Return [X, Y] of the center of cell containing provided text 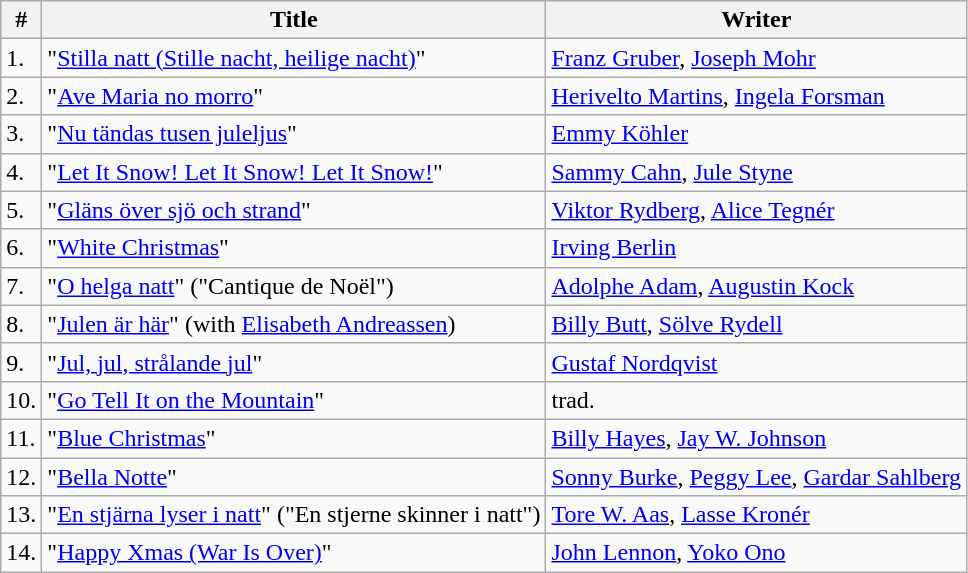
12. [22, 477]
2. [22, 96]
"Julen är här" (with Elisabeth Andreassen) [294, 324]
trad. [756, 400]
"Jul, jul, strålande jul" [294, 362]
Billy Hayes, Jay W. Johnson [756, 438]
Gustaf Nordqvist [756, 362]
9. [22, 362]
"Gläns över sjö och strand" [294, 210]
1. [22, 58]
14. [22, 553]
10. [22, 400]
# [22, 20]
Irving Berlin [756, 248]
"White Christmas" [294, 248]
Adolphe Adam, Augustin Kock [756, 286]
"Blue Christmas" [294, 438]
John Lennon, Yoko Ono [756, 553]
Herivelto Martins, Ingela Forsman [756, 96]
Sammy Cahn, Jule Styne [756, 172]
4. [22, 172]
"O helga natt" ("Cantique de Noël") [294, 286]
"En stjärna lyser i natt" ("En stjerne skinner i natt") [294, 515]
"Ave Maria no morro" [294, 96]
7. [22, 286]
11. [22, 438]
Billy Butt, Sölve Rydell [756, 324]
"Let It Snow! Let It Snow! Let It Snow!" [294, 172]
6. [22, 248]
5. [22, 210]
Writer [756, 20]
13. [22, 515]
"Nu tändas tusen juleljus" [294, 134]
Sonny Burke, Peggy Lee, Gardar Sahlberg [756, 477]
"Stilla natt (Stille nacht, heilige nacht)" [294, 58]
3. [22, 134]
8. [22, 324]
Emmy Köhler [756, 134]
Franz Gruber, Joseph Mohr [756, 58]
Viktor Rydberg, Alice Tegnér [756, 210]
Title [294, 20]
"Bella Notte" [294, 477]
"Happy Xmas (War Is Over)" [294, 553]
Tore W. Aas, Lasse Kronér [756, 515]
"Go Tell It on the Mountain" [294, 400]
